Locate the cell with the specified text and output its (X, Y) center coordinate. 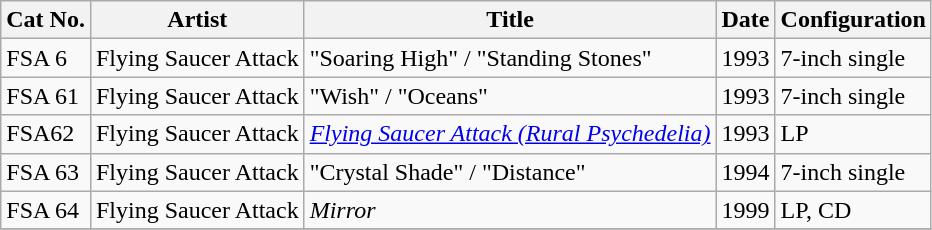
1994 (746, 172)
Artist (197, 20)
"Soaring High" / "Standing Stones" (510, 58)
"Crystal Shade" / "Distance" (510, 172)
Cat No. (46, 20)
FSA62 (46, 134)
FSA 61 (46, 96)
Title (510, 20)
Date (746, 20)
Mirror (510, 210)
LP (853, 134)
FSA 63 (46, 172)
LP, CD (853, 210)
Flying Saucer Attack (Rural Psychedelia) (510, 134)
FSA 6 (46, 58)
Configuration (853, 20)
"Wish" / "Oceans" (510, 96)
FSA 64 (46, 210)
1999 (746, 210)
